From the cell containing the given text, extract its center point as [X, Y] coordinate. 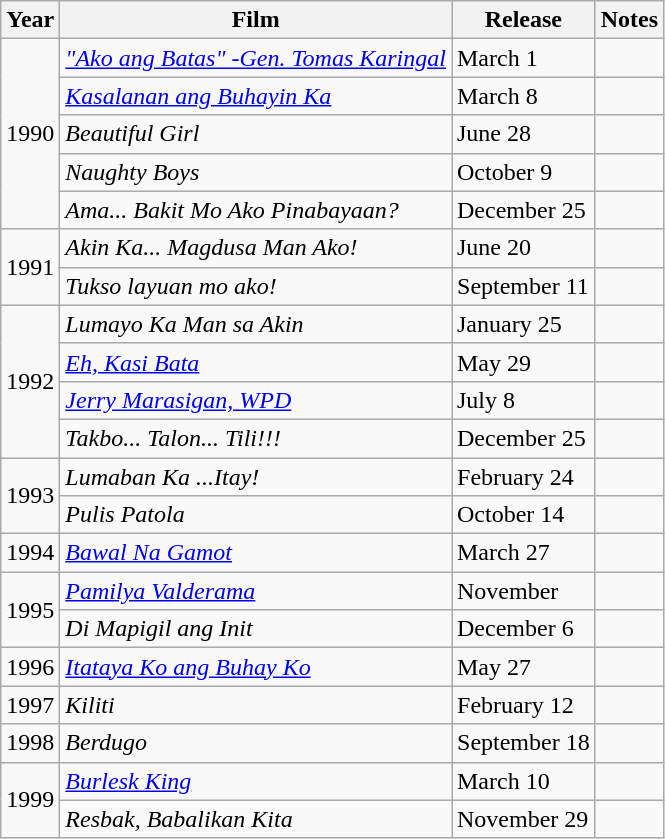
September 18 [524, 743]
Berdugo [256, 743]
March 27 [524, 553]
Notes [629, 20]
February 12 [524, 705]
May 29 [524, 362]
Bawal Na Gamot [256, 553]
November [524, 591]
1992 [30, 381]
Di Mapigil ang Init [256, 629]
Tukso layuan mo ako! [256, 286]
Lumaban Ka ...Itay! [256, 477]
May 27 [524, 667]
1993 [30, 496]
1990 [30, 134]
Kiliti [256, 705]
March 8 [524, 96]
Kasalanan ang Buhayin Ka [256, 96]
October 14 [524, 515]
Lumayo Ka Man sa Akin [256, 324]
Burlesk King [256, 781]
January 25 [524, 324]
December 6 [524, 629]
Film [256, 20]
Release [524, 20]
Beautiful Girl [256, 134]
Eh, Kasi Bata [256, 362]
March 10 [524, 781]
March 1 [524, 58]
Pulis Patola [256, 515]
Ama... Bakit Mo Ako Pinabayaan? [256, 210]
October 9 [524, 172]
1996 [30, 667]
September 11 [524, 286]
Year [30, 20]
1995 [30, 610]
Jerry Marasigan, WPD [256, 400]
1994 [30, 553]
Naughty Boys [256, 172]
Itataya Ko ang Buhay Ko [256, 667]
Takbo... Talon... Tili!!! [256, 438]
1997 [30, 705]
"Ako ang Batas" -Gen. Tomas Karingal [256, 58]
1998 [30, 743]
November 29 [524, 819]
Resbak, Babalikan Kita [256, 819]
Pamilya Valderama [256, 591]
June 20 [524, 248]
Akin Ka... Magdusa Man Ako! [256, 248]
February 24 [524, 477]
July 8 [524, 400]
1991 [30, 267]
June 28 [524, 134]
1999 [30, 800]
